Return [X, Y] of the center of cell containing provided text 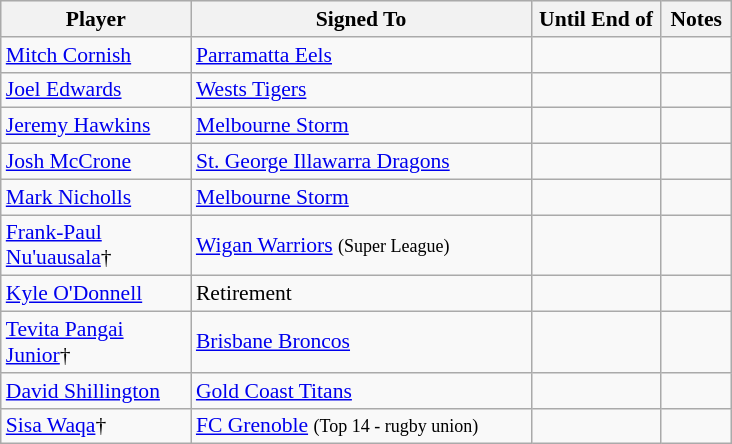
St. George Illawarra Dragons [361, 162]
Mitch Cornish [96, 55]
Notes [696, 19]
Mark Nicholls [96, 197]
Parramatta Eels [361, 55]
Tevita Pangai Junior† [96, 342]
Brisbane Broncos [361, 342]
Sisa Waqa† [96, 426]
David Shillington [96, 391]
Signed To [361, 19]
FC Grenoble (Top 14 - rugby union) [361, 426]
Kyle O'Donnell [96, 294]
Retirement [361, 294]
Gold Coast Titans [361, 391]
Joel Edwards [96, 90]
Josh McCrone [96, 162]
Frank-Paul Nu'uausala† [96, 246]
Wigan Warriors (Super League) [361, 246]
Wests Tigers [361, 90]
Player [96, 19]
Jeremy Hawkins [96, 126]
Until End of [596, 19]
